Return the [x, y] coordinate for the center point of the cell that contains the specified text.  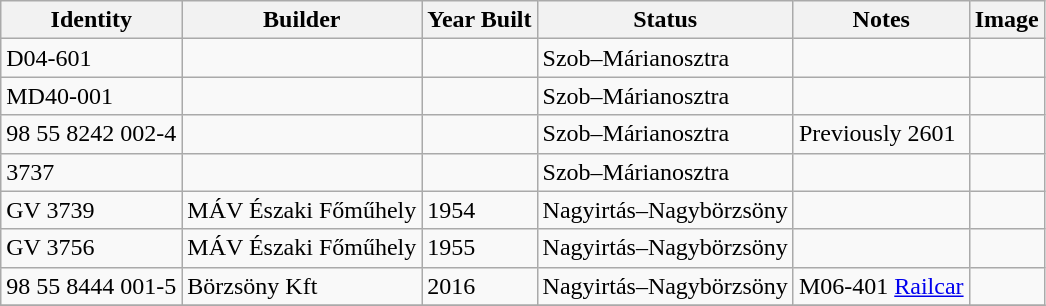
Image [1006, 20]
98 55 8242 002-4 [92, 134]
Notes [881, 20]
Status [665, 20]
98 55 8444 001-5 [92, 286]
1954 [480, 210]
1955 [480, 248]
D04-601 [92, 58]
Year Built [480, 20]
Previously 2601 [881, 134]
M06-401 Railcar [881, 286]
Identity [92, 20]
3737 [92, 172]
GV 3756 [92, 248]
2016 [480, 286]
Börzsöny Kft [302, 286]
MD40-001 [92, 96]
Builder [302, 20]
GV 3739 [92, 210]
